Find where the given text appears and provide that cell's center as [x, y] coordinate. 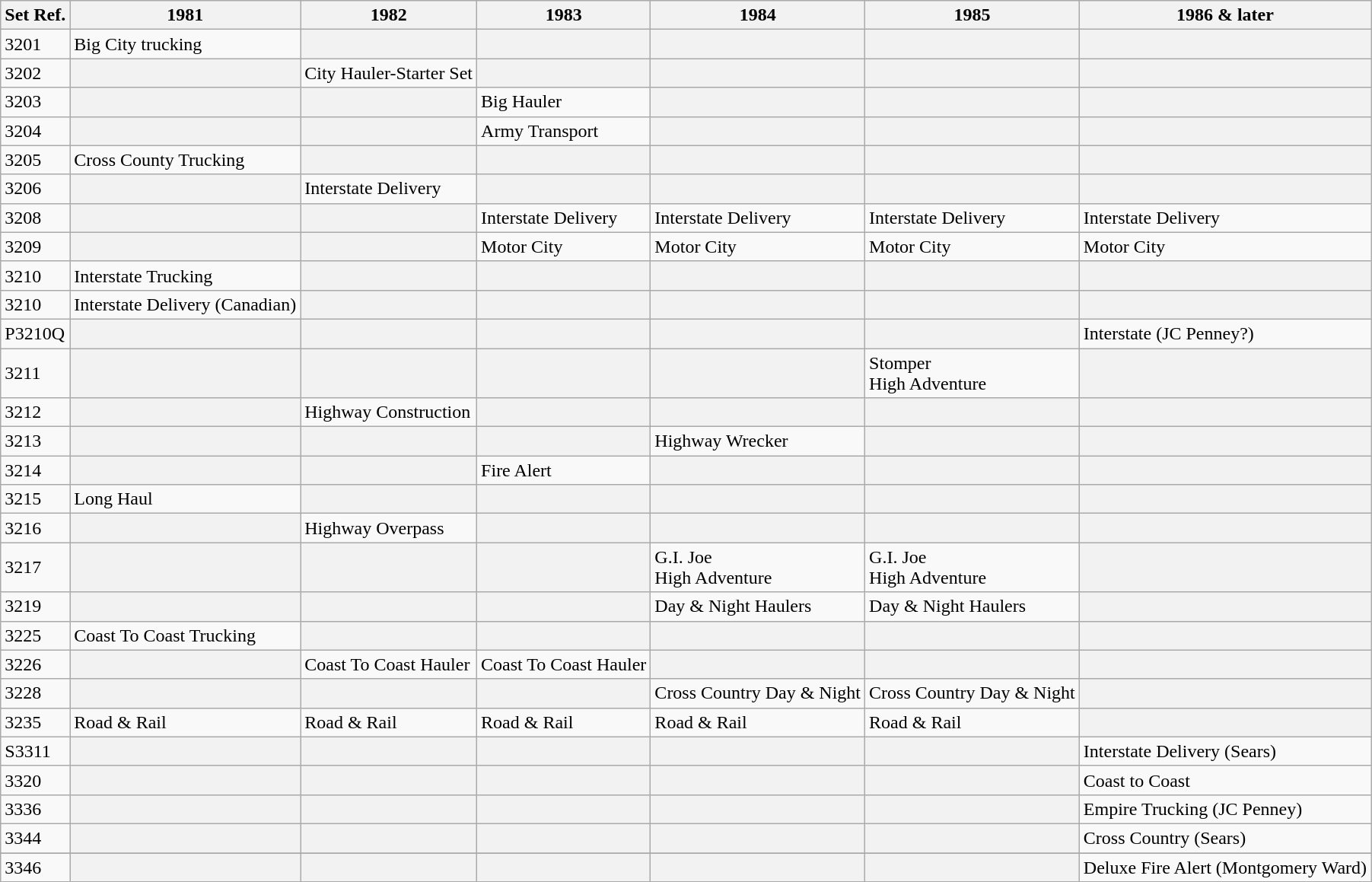
3215 [35, 499]
3211 [35, 373]
1981 [186, 15]
City Hauler-Starter Set [389, 73]
3225 [35, 635]
3206 [35, 189]
3203 [35, 102]
Deluxe Fire Alert (Montgomery Ward) [1225, 867]
Fire Alert [564, 470]
Empire Trucking (JC Penney) [1225, 809]
Big Hauler [564, 102]
Highway Construction [389, 412]
Army Transport [564, 131]
Interstate Trucking [186, 275]
3205 [35, 160]
Interstate (JC Penney?) [1225, 333]
Cross Country (Sears) [1225, 838]
Coast To Coast Trucking [186, 635]
3228 [35, 693]
Coast to Coast [1225, 780]
3226 [35, 664]
3336 [35, 809]
3219 [35, 607]
3320 [35, 780]
3209 [35, 247]
Interstate Delivery (Sears) [1225, 751]
Interstate Delivery (Canadian) [186, 304]
Highway Overpass [389, 528]
1982 [389, 15]
3216 [35, 528]
3235 [35, 722]
3346 [35, 867]
1984 [758, 15]
1983 [564, 15]
Long Haul [186, 499]
Cross County Trucking [186, 160]
3202 [35, 73]
3217 [35, 568]
Set Ref. [35, 15]
Highway Wrecker [758, 441]
1985 [972, 15]
3344 [35, 838]
1986 & later [1225, 15]
3201 [35, 44]
3208 [35, 218]
StomperHigh Adventure [972, 373]
Big City trucking [186, 44]
P3210Q [35, 333]
S3311 [35, 751]
3204 [35, 131]
3212 [35, 412]
3213 [35, 441]
3214 [35, 470]
